Scan for the cell matching the given text and deliver its [x, y] coordinate at center. 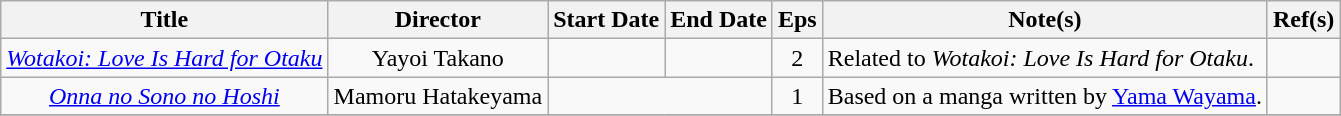
Title [164, 20]
Onna no Sono no Hoshi [164, 96]
Yayoi Takano [438, 58]
Director [438, 20]
Based on a manga written by Yama Wayama. [1044, 96]
Note(s) [1044, 20]
Wotakoi: Love Is Hard for Otaku [164, 58]
Eps [797, 20]
End Date [719, 20]
1 [797, 96]
Ref(s) [1303, 20]
2 [797, 58]
Mamoru Hatakeyama [438, 96]
Start Date [606, 20]
Related to Wotakoi: Love Is Hard for Otaku. [1044, 58]
